Identify which cell holds the provided text, then report its [X, Y] central coordinate. 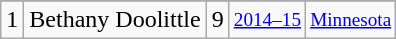
9 [218, 20]
1 [12, 20]
Minnesota [351, 20]
Bethany Doolittle [115, 20]
2014–15 [267, 20]
